Identify which cell holds the provided text, then report its [x, y] central coordinate. 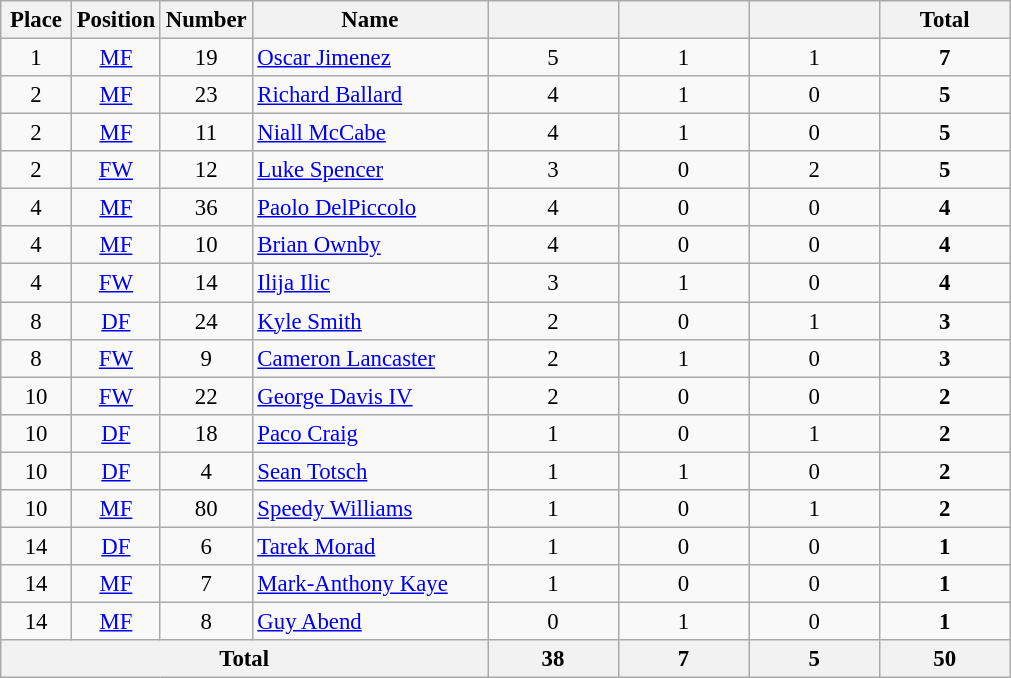
Kyle Smith [370, 321]
Richard Ballard [370, 95]
Ilija Ilic [370, 283]
38 [554, 659]
Paolo DelPiccolo [370, 208]
George Davis IV [370, 396]
Niall McCabe [370, 133]
Speedy Williams [370, 509]
Oscar Jimenez [370, 58]
Paco Craig [370, 433]
Sean Totsch [370, 471]
Tarek Morad [370, 546]
9 [206, 358]
12 [206, 170]
Position [116, 20]
Luke Spencer [370, 170]
11 [206, 133]
50 [944, 659]
Cameron Lancaster [370, 358]
Number [206, 20]
Mark-Anthony Kaye [370, 584]
23 [206, 95]
36 [206, 208]
19 [206, 58]
Brian Ownby [370, 245]
Place [36, 20]
24 [206, 321]
Name [370, 20]
6 [206, 546]
18 [206, 433]
22 [206, 396]
Guy Abend [370, 621]
80 [206, 509]
